Scan for the cell matching the given text and deliver its (x, y) coordinate at center. 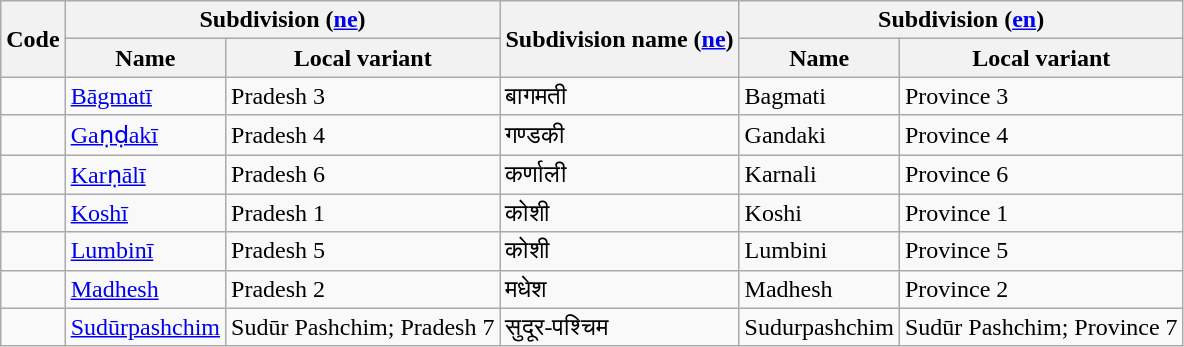
Sudūr Pashchim; Pradesh 7 (363, 327)
कर्णाली (620, 174)
गण्डकी (620, 135)
Subdivision (en) (961, 20)
Gandaki (819, 135)
Subdivision name (ne) (620, 39)
Sudurpashchim (819, 327)
सुदूर-पश्चिम (620, 327)
Pradesh 2 (363, 289)
Karnali (819, 174)
Code (33, 39)
Sudūr Pashchim; Province 7 (1041, 327)
Koshī (145, 213)
Karṇālī (145, 174)
Lumbini (819, 251)
Sudūrpashchim (145, 327)
Province 4 (1041, 135)
Pradesh 5 (363, 251)
Province 6 (1041, 174)
Pradesh 1 (363, 213)
Bāgmatī (145, 96)
Lumbinī (145, 251)
Pradesh 4 (363, 135)
Pradesh 3 (363, 96)
Province 2 (1041, 289)
बागमती (620, 96)
मधेश (620, 289)
Subdivision (ne) (282, 20)
Bagmati (819, 96)
Province 5 (1041, 251)
Province 1 (1041, 213)
Gaṇḍakī (145, 135)
Koshi (819, 213)
Province 3 (1041, 96)
Pradesh 6 (363, 174)
